Locate the cell with the specified text and output its (x, y) center coordinate. 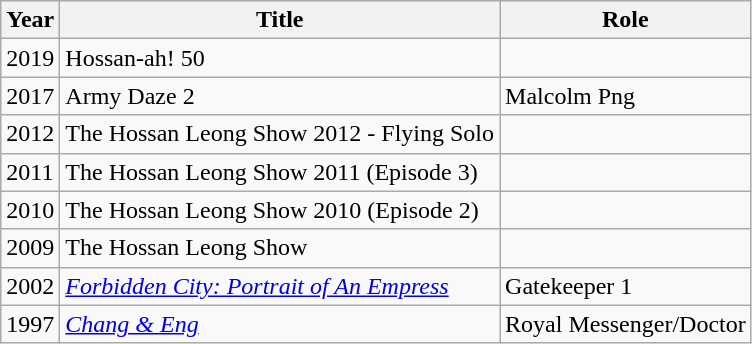
Hossan-ah! 50 (280, 58)
Role (626, 20)
1997 (30, 324)
The Hossan Leong Show 2011 (Episode 3) (280, 172)
2017 (30, 96)
2019 (30, 58)
Royal Messenger/Doctor (626, 324)
Year (30, 20)
The Hossan Leong Show (280, 248)
The Hossan Leong Show 2012 - Flying Solo (280, 134)
2002 (30, 286)
The Hossan Leong Show 2010 (Episode 2) (280, 210)
2009 (30, 248)
2011 (30, 172)
Army Daze 2 (280, 96)
Title (280, 20)
Chang & Eng (280, 324)
Gatekeeper 1 (626, 286)
Malcolm Png (626, 96)
2010 (30, 210)
Forbidden City: Portrait of An Empress (280, 286)
2012 (30, 134)
